Output the [x, y] coordinate of the center of the cell containing the given text.  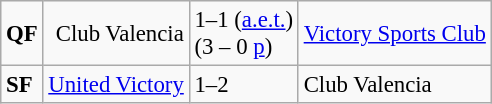
1–1 (a.e.t.)(3 – 0 p) [244, 34]
Victory Sports Club [394, 34]
SF [22, 85]
1–2 [244, 85]
United Victory [116, 85]
QF [22, 34]
